For the text-containing cell, return its midpoint in (X, Y) coordinate format. 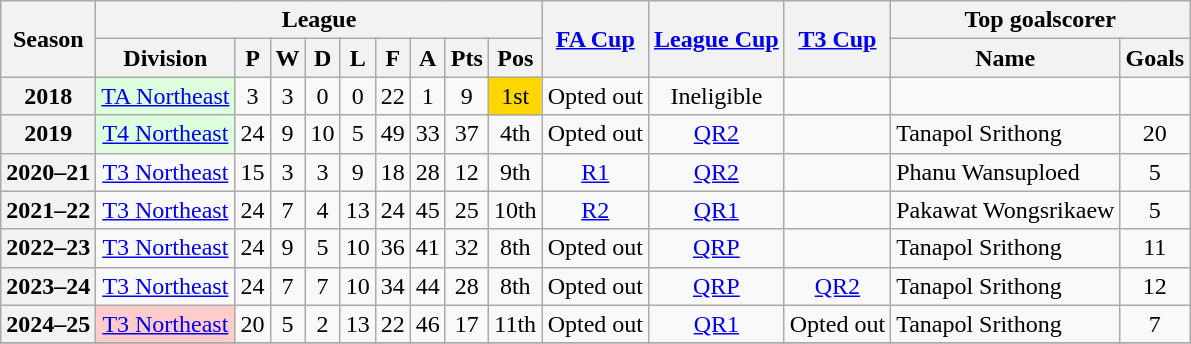
2020–21 (48, 172)
45 (428, 210)
Goals (1155, 58)
11th (515, 324)
36 (392, 248)
46 (428, 324)
41 (428, 248)
W (288, 58)
17 (466, 324)
Name (1006, 58)
Phanu Wansuploed (1006, 172)
2022–23 (48, 248)
R2 (595, 210)
44 (428, 286)
4 (322, 210)
2019 (48, 134)
2023–24 (48, 286)
11 (1155, 248)
2018 (48, 96)
2024–25 (48, 324)
34 (392, 286)
D (322, 58)
P (252, 58)
32 (466, 248)
TA Northeast (166, 96)
Division (166, 58)
18 (392, 172)
Pakawat Wongsrikaew (1006, 210)
2021–22 (48, 210)
Pts (466, 58)
4th (515, 134)
49 (392, 134)
A (428, 58)
Ineligible (716, 96)
Season (48, 39)
F (392, 58)
1 (428, 96)
R1 (595, 172)
League Cup (716, 39)
2 (322, 324)
FA Cup (595, 39)
Pos (515, 58)
T4 Northeast (166, 134)
25 (466, 210)
33 (428, 134)
37 (466, 134)
L (358, 58)
Top goalscorer (1040, 20)
T3 Cup (837, 39)
League (319, 20)
9th (515, 172)
1st (515, 96)
15 (252, 172)
10th (515, 210)
